Scan for the cell matching the given text and deliver its (x, y) coordinate at center. 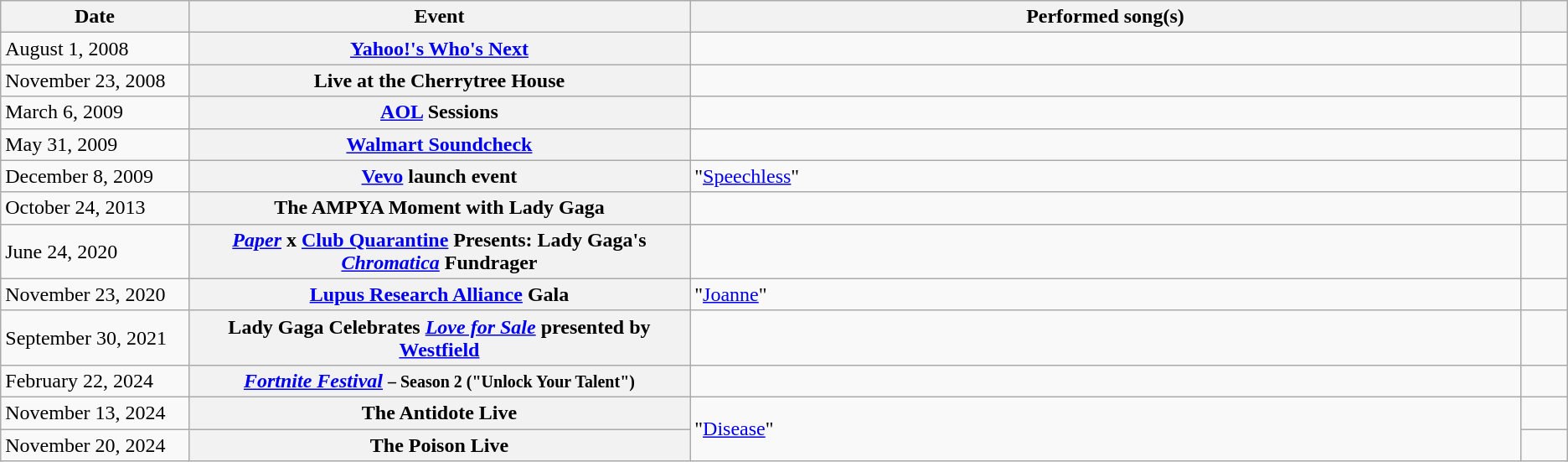
May 31, 2009 (95, 144)
Fortnite Festival – Season 2 ("Unlock Your Talent") (439, 381)
Lady Gaga Celebrates Love for Sale presented by Westfield (439, 337)
November 20, 2024 (95, 445)
September 30, 2021 (95, 337)
February 22, 2024 (95, 381)
Date (95, 17)
"Disease" (1106, 428)
The Antidote Live (439, 413)
The Poison Live (439, 445)
"Speechless" (1106, 176)
Live at the Cherrytree House (439, 80)
Walmart Soundcheck (439, 144)
Paper x Club Quarantine Presents: Lady Gaga's Chromatica Fundrager (439, 252)
August 1, 2008 (95, 49)
October 24, 2013 (95, 208)
Yahoo!'s Who's Next (439, 49)
November 23, 2008 (95, 80)
March 6, 2009 (95, 112)
Lupus Research Alliance Gala (439, 294)
November 13, 2024 (95, 413)
December 8, 2009 (95, 176)
"Joanne" (1106, 294)
Performed song(s) (1106, 17)
June 24, 2020 (95, 252)
Vevo launch event (439, 176)
The AMPYA Moment with Lady Gaga (439, 208)
Event (439, 17)
AOL Sessions (439, 112)
November 23, 2020 (95, 294)
